For the text-containing cell, return its midpoint in (X, Y) coordinate format. 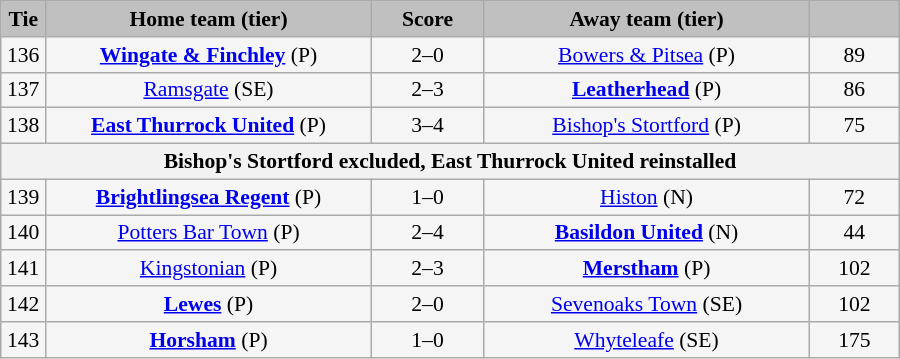
Horsham (P) (209, 340)
136 (24, 55)
72 (854, 197)
140 (24, 233)
Whyteleafe (SE) (647, 340)
Brightlingsea Regent (P) (209, 197)
Tie (24, 19)
Bishop's Stortford (P) (647, 126)
175 (854, 340)
143 (24, 340)
Leatherhead (P) (647, 90)
Kingstonian (P) (209, 269)
139 (24, 197)
142 (24, 304)
141 (24, 269)
Bowers & Pitsea (P) (647, 55)
86 (854, 90)
Merstham (P) (647, 269)
Basildon United (N) (647, 233)
Wingate & Finchley (P) (209, 55)
138 (24, 126)
2–4 (427, 233)
Potters Bar Town (P) (209, 233)
East Thurrock United (P) (209, 126)
89 (854, 55)
Bishop's Stortford excluded, East Thurrock United reinstalled (450, 162)
75 (854, 126)
Ramsgate (SE) (209, 90)
Away team (tier) (647, 19)
Lewes (P) (209, 304)
Histon (N) (647, 197)
Score (427, 19)
Home team (tier) (209, 19)
44 (854, 233)
137 (24, 90)
Sevenoaks Town (SE) (647, 304)
3–4 (427, 126)
